Provide the (x, y) coordinate of the cell's center where the given text is located.  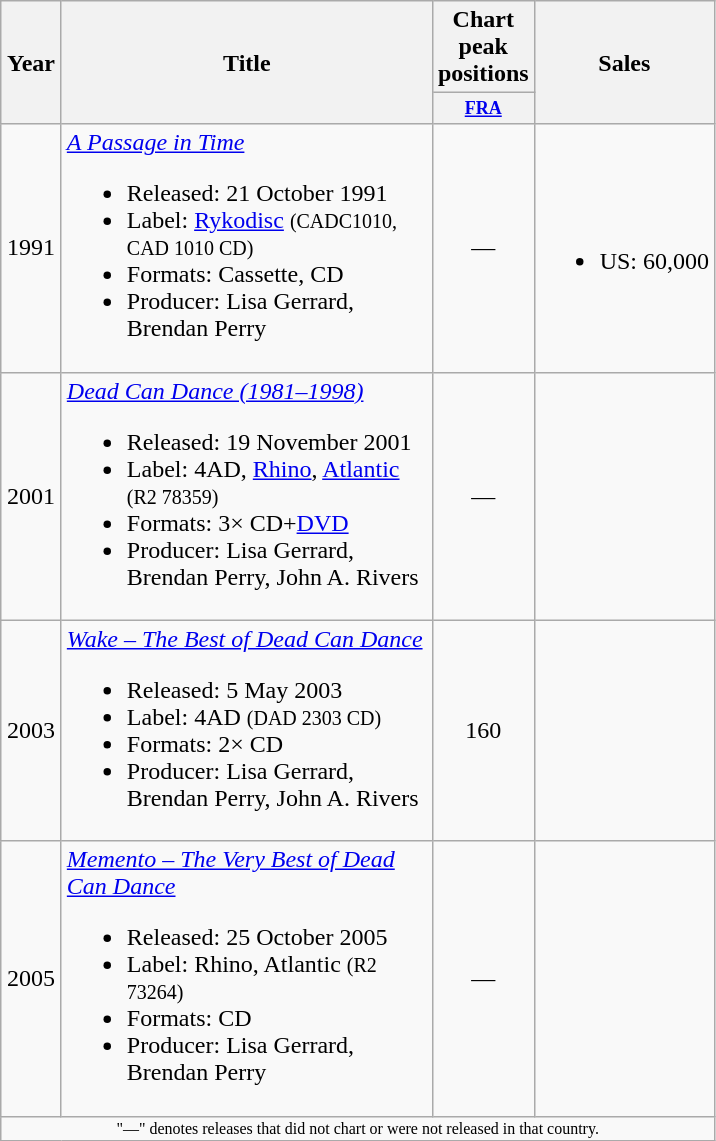
Chart peak positions (483, 47)
Sales (624, 62)
1991 (32, 248)
Title (246, 62)
FRA (483, 108)
Year (32, 62)
US: 60,000 (624, 248)
160 (483, 730)
2003 (32, 730)
2005 (32, 978)
Wake – The Best of Dead Can DanceReleased: 5 May 2003Label: 4AD (DAD 2303 CD)Formats: 2× CDProducer: Lisa Gerrard, Brendan Perry, John A. Rivers (246, 730)
Memento – The Very Best of Dead Can DanceReleased: 25 October 2005Label: Rhino, Atlantic (R2 73264)Formats: CDProducer: Lisa Gerrard, Brendan Perry (246, 978)
A Passage in TimeReleased: 21 October 1991Label: Rykodisc (CADC1010, CAD 1010 CD)Formats: Cassette, CDProducer: Lisa Gerrard, Brendan Perry (246, 248)
2001 (32, 496)
"—" denotes releases that did not chart or were not released in that country. (358, 1128)
